Locate the cell with the specified text and output its (x, y) center coordinate. 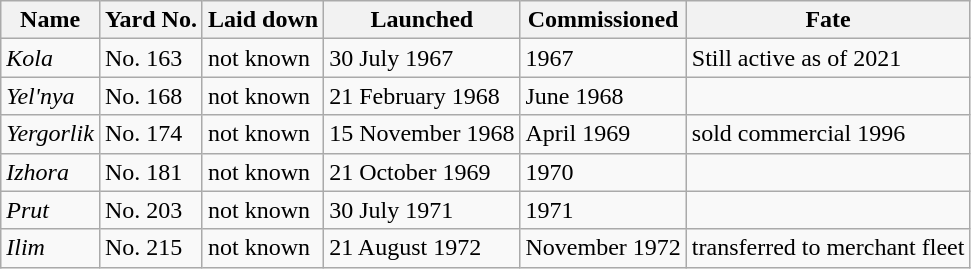
Yel'nya (50, 96)
transferred to merchant fleet (828, 248)
21 August 1972 (422, 248)
Kola (50, 58)
No. 181 (150, 172)
Yard No. (150, 20)
Launched (422, 20)
No. 163 (150, 58)
30 July 1971 (422, 210)
sold commercial 1996 (828, 134)
No. 174 (150, 134)
1971 (603, 210)
Fate (828, 20)
Yergorlik (50, 134)
Izhora (50, 172)
Still active as of 2021 (828, 58)
Ilim (50, 248)
15 November 1968 (422, 134)
Prut (50, 210)
No. 215 (150, 248)
April 1969 (603, 134)
No. 203 (150, 210)
1967 (603, 58)
Laid down (262, 20)
1970 (603, 172)
Commissioned (603, 20)
No. 168 (150, 96)
21 February 1968 (422, 96)
June 1968 (603, 96)
Name (50, 20)
21 October 1969 (422, 172)
30 July 1967 (422, 58)
November 1972 (603, 248)
